Locate the cell with the specified text and output its [x, y] center coordinate. 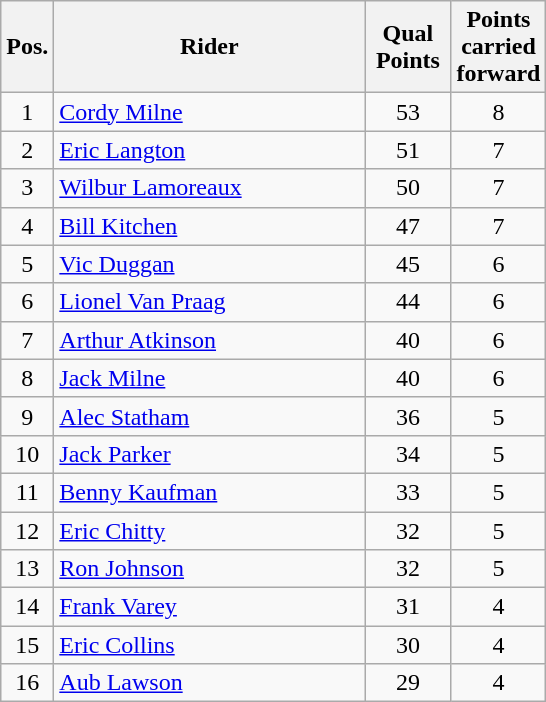
16 [28, 683]
44 [408, 302]
30 [408, 645]
Vic Duggan [210, 264]
51 [408, 150]
14 [28, 607]
Jack Milne [210, 378]
Benny Kaufman [210, 492]
2 [28, 150]
36 [408, 416]
1 [28, 112]
47 [408, 226]
Cordy Milne [210, 112]
9 [28, 416]
Qual Points [408, 47]
Eric Collins [210, 645]
Lionel Van Praag [210, 302]
Ron Johnson [210, 569]
Jack Parker [210, 454]
33 [408, 492]
Alec Statham [210, 416]
10 [28, 454]
Rider [210, 47]
11 [28, 492]
Arthur Atkinson [210, 340]
Aub Lawson [210, 683]
31 [408, 607]
53 [408, 112]
Bill Kitchen [210, 226]
3 [28, 188]
12 [28, 531]
Points carried forward [498, 47]
50 [408, 188]
13 [28, 569]
29 [408, 683]
Frank Varey [210, 607]
Pos. [28, 47]
15 [28, 645]
34 [408, 454]
Eric Langton [210, 150]
Wilbur Lamoreaux [210, 188]
Eric Chitty [210, 531]
45 [408, 264]
